Determine the (x, y) coordinate at the center of the cell enclosing the given text.  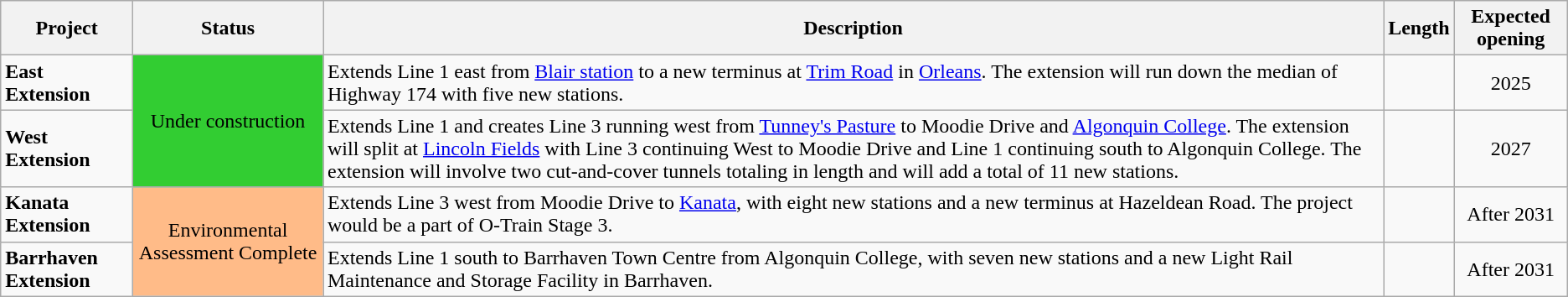
Kanata Extension (67, 215)
Environmental Assessment Complete (228, 242)
2027 (1511, 148)
Status (228, 29)
Expected opening (1511, 29)
Under construction (228, 121)
Project (67, 29)
West Extension (67, 148)
Description (854, 29)
East Extension (67, 82)
2025 (1511, 82)
Barrhaven Extension (67, 268)
Length (1419, 29)
